Capture the cell that displays the provided text and extract its (x, y) central coordinate. 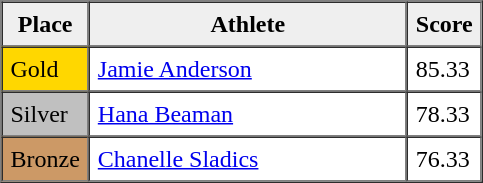
Athlete (248, 24)
76.33 (444, 158)
Chanelle Sladics (248, 158)
Hana Beaman (248, 114)
78.33 (444, 114)
Bronze (46, 158)
Place (46, 24)
85.33 (444, 68)
Silver (46, 114)
Jamie Anderson (248, 68)
Score (444, 24)
Gold (46, 68)
